Identify which cell holds the provided text, then report its [X, Y] central coordinate. 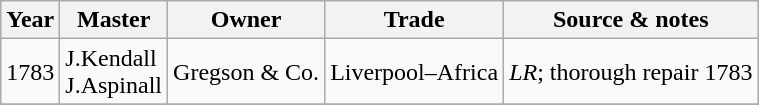
LR; thorough repair 1783 [631, 72]
Source & notes [631, 20]
Gregson & Co. [246, 72]
Master [114, 20]
Year [30, 20]
J.KendallJ.Aspinall [114, 72]
Owner [246, 20]
Trade [414, 20]
Liverpool–Africa [414, 72]
1783 [30, 72]
